Determine the (X, Y) coordinate at the center of the cell enclosing the given text.  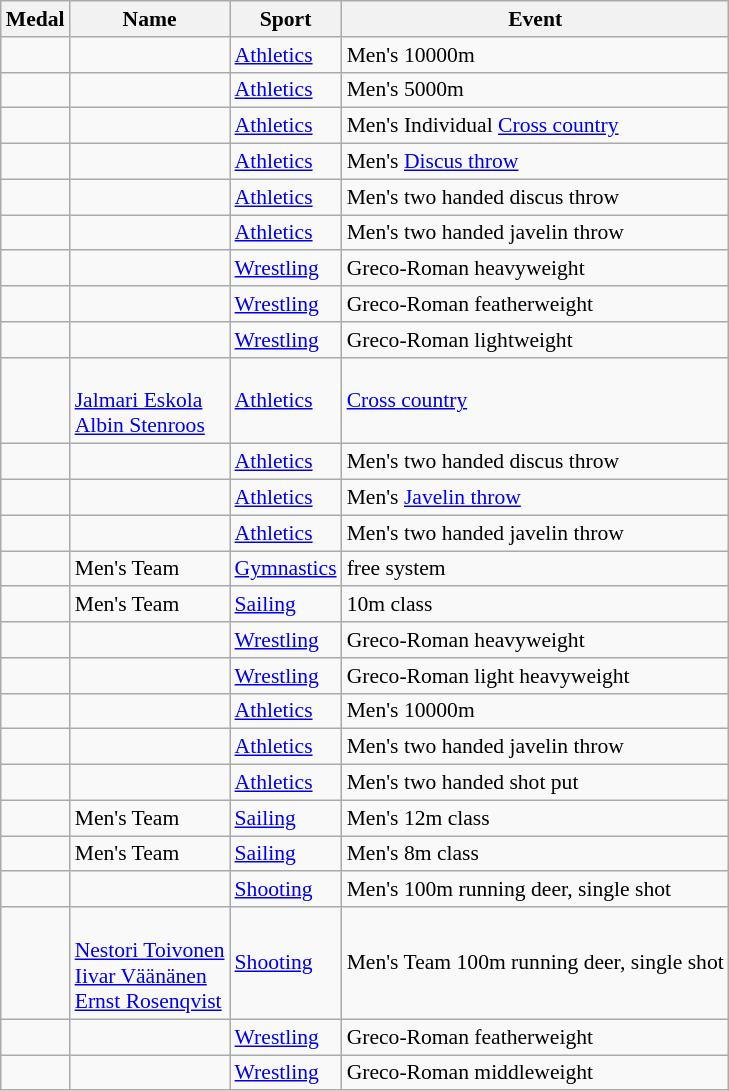
Men's 12m class (536, 818)
Nestori Toivonen Iivar Väänänen Ernst Rosenqvist (150, 963)
Men's Team 100m running deer, single shot (536, 963)
Name (150, 19)
Greco-Roman middleweight (536, 1073)
Jalmari Eskola Albin Stenroos (150, 400)
Men's 8m class (536, 854)
Gymnastics (286, 569)
Event (536, 19)
free system (536, 569)
Cross country (536, 400)
Men's Discus throw (536, 162)
Men's 100m running deer, single shot (536, 890)
10m class (536, 605)
Men's Javelin throw (536, 498)
Men's Individual Cross country (536, 126)
Greco-Roman lightweight (536, 340)
Medal (36, 19)
Sport (286, 19)
Men's 5000m (536, 90)
Men's two handed shot put (536, 783)
Greco-Roman light heavyweight (536, 676)
